Return the (x, y) coordinate for the center point of the cell that contains the specified text.  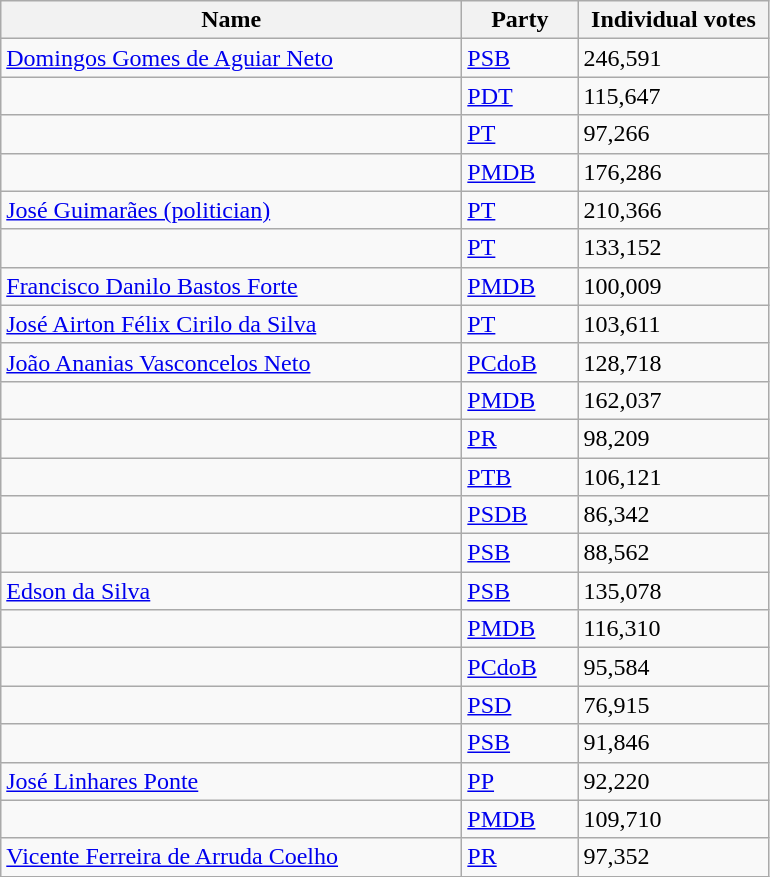
162,037 (674, 400)
PP (520, 781)
128,718 (674, 362)
86,342 (674, 515)
PTB (520, 477)
José Linhares Ponte (232, 781)
98,209 (674, 438)
106,121 (674, 477)
Domingos Gomes de Aguiar Neto (232, 58)
95,584 (674, 667)
Individual votes (674, 20)
João Ananias Vasconcelos Neto (232, 362)
115,647 (674, 96)
97,266 (674, 134)
176,286 (674, 172)
91,846 (674, 743)
José Airton Félix Cirilo da Silva (232, 324)
103,611 (674, 324)
Edson da Silva (232, 591)
76,915 (674, 705)
88,562 (674, 553)
Francisco Danilo Bastos Forte (232, 286)
246,591 (674, 58)
92,220 (674, 781)
109,710 (674, 819)
Name (232, 20)
116,310 (674, 629)
133,152 (674, 248)
José Guimarães (politician) (232, 210)
135,078 (674, 591)
PSD (520, 705)
97,352 (674, 857)
Vicente Ferreira de Arruda Coelho (232, 857)
210,366 (674, 210)
PDT (520, 96)
PSDB (520, 515)
Party (520, 20)
100,009 (674, 286)
